Return the [x, y] coordinate for the center point of the cell that contains the specified text.  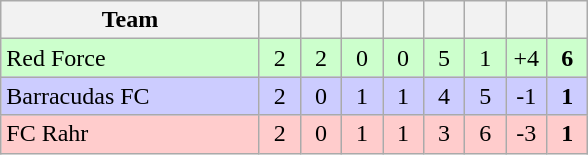
FC Rahr [130, 134]
-1 [526, 96]
Team [130, 20]
4 [444, 96]
-3 [526, 134]
3 [444, 134]
Red Force [130, 58]
Barracudas FC [130, 96]
+4 [526, 58]
